Capture the cell that displays the provided text and extract its (x, y) central coordinate. 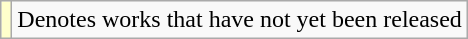
Denotes works that have not yet been released (240, 20)
